Return (x, y) of the center of cell containing provided text 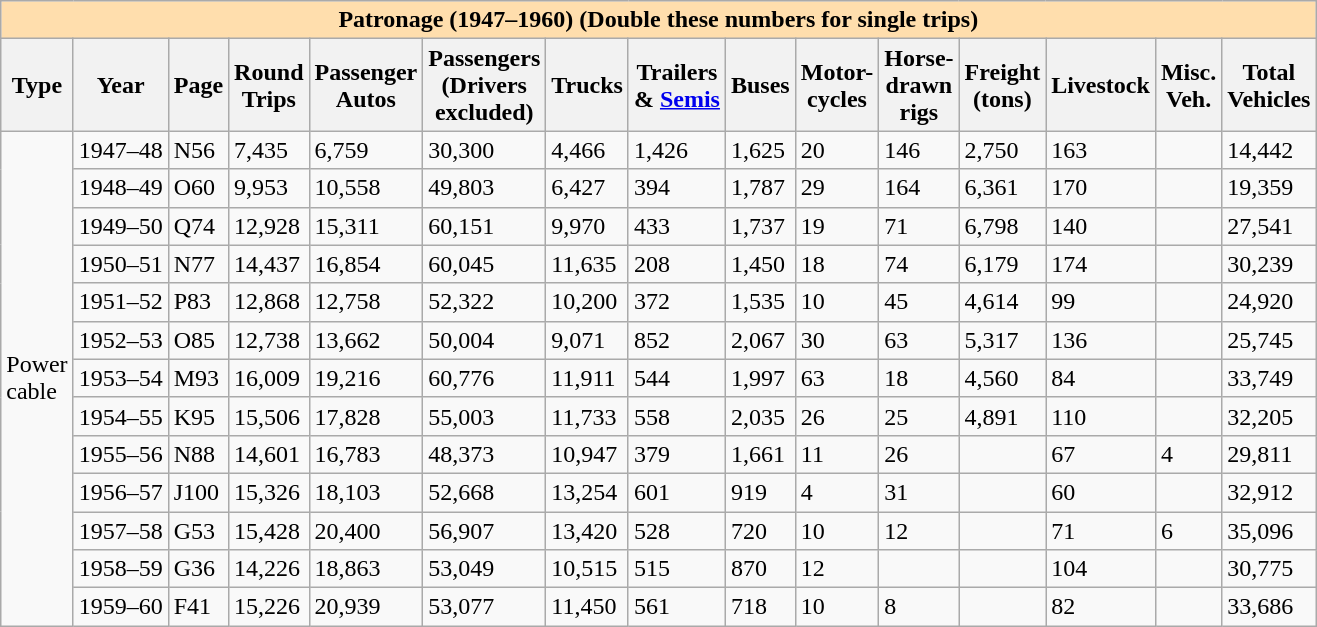
30,775 (1269, 569)
19 (836, 226)
4,614 (1002, 302)
6,427 (588, 188)
433 (676, 226)
O60 (198, 188)
10,515 (588, 569)
29,811 (1269, 454)
1953–54 (120, 378)
Passengers (Drivers excluded) (484, 85)
15,326 (269, 492)
14,437 (269, 264)
561 (676, 607)
52,668 (484, 492)
Misc. Veh. (1188, 85)
Trailers & Semis (676, 85)
45 (919, 302)
33,749 (1269, 378)
1954–55 (120, 416)
1948–49 (120, 188)
528 (676, 531)
1,787 (760, 188)
12,738 (269, 340)
30,300 (484, 150)
10,200 (588, 302)
515 (676, 569)
11,450 (588, 607)
74 (919, 264)
1949–50 (120, 226)
4,560 (1002, 378)
32,205 (1269, 416)
14,226 (269, 569)
Freight (tons) (1002, 85)
Motor- cycles (836, 85)
1,426 (676, 150)
15,506 (269, 416)
12,758 (366, 302)
2,750 (1002, 150)
170 (1101, 188)
J100 (198, 492)
15,428 (269, 531)
56,907 (484, 531)
174 (1101, 264)
60 (1101, 492)
1958–59 (120, 569)
Buses (760, 85)
53,049 (484, 569)
5,317 (1002, 340)
Trucks (588, 85)
Horse- drawn rigs (919, 85)
1950–51 (120, 264)
31 (919, 492)
25,745 (1269, 340)
558 (676, 416)
9,071 (588, 340)
852 (676, 340)
16,783 (366, 454)
18,103 (366, 492)
20,400 (366, 531)
Round Trips (269, 85)
544 (676, 378)
G36 (198, 569)
6,179 (1002, 264)
15,311 (366, 226)
163 (1101, 150)
14,442 (1269, 150)
16,009 (269, 378)
1952–53 (120, 340)
20 (836, 150)
1,450 (760, 264)
6,361 (1002, 188)
379 (676, 454)
Year (120, 85)
G53 (198, 531)
Patronage (1947–1960) (Double these numbers for single trips) (658, 20)
9,953 (269, 188)
12,868 (269, 302)
O85 (198, 340)
33,686 (1269, 607)
1955–56 (120, 454)
49,803 (484, 188)
60,045 (484, 264)
Type (37, 85)
164 (919, 188)
15,226 (269, 607)
1947–48 (120, 150)
136 (1101, 340)
Q74 (198, 226)
919 (760, 492)
27,541 (1269, 226)
7,435 (269, 150)
2,067 (760, 340)
372 (676, 302)
Passenger Autos (366, 85)
16,854 (366, 264)
140 (1101, 226)
4,891 (1002, 416)
52,322 (484, 302)
32,912 (1269, 492)
104 (1101, 569)
55,003 (484, 416)
13,420 (588, 531)
67 (1101, 454)
29 (836, 188)
1,535 (760, 302)
720 (760, 531)
13,254 (588, 492)
6,798 (1002, 226)
4,466 (588, 150)
19,216 (366, 378)
Power cable (37, 378)
146 (919, 150)
9,970 (588, 226)
6,759 (366, 150)
11,635 (588, 264)
110 (1101, 416)
1,661 (760, 454)
18,863 (366, 569)
11 (836, 454)
P83 (198, 302)
6 (1188, 531)
30,239 (1269, 264)
N56 (198, 150)
10,558 (366, 188)
17,828 (366, 416)
2,035 (760, 416)
60,776 (484, 378)
24,920 (1269, 302)
394 (676, 188)
F41 (198, 607)
30 (836, 340)
1,625 (760, 150)
870 (760, 569)
84 (1101, 378)
11,911 (588, 378)
1957–58 (120, 531)
14,601 (269, 454)
8 (919, 607)
19,359 (1269, 188)
48,373 (484, 454)
1,737 (760, 226)
35,096 (1269, 531)
13,662 (366, 340)
99 (1101, 302)
Livestock (1101, 85)
60,151 (484, 226)
1,997 (760, 378)
50,004 (484, 340)
M93 (198, 378)
10,947 (588, 454)
Total Vehicles (1269, 85)
1959–60 (120, 607)
25 (919, 416)
1956–57 (120, 492)
82 (1101, 607)
N77 (198, 264)
1951–52 (120, 302)
12,928 (269, 226)
11,733 (588, 416)
208 (676, 264)
718 (760, 607)
53,077 (484, 607)
Page (198, 85)
20,939 (366, 607)
N88 (198, 454)
601 (676, 492)
K95 (198, 416)
